Identify which cell holds the provided text, then report its [X, Y] central coordinate. 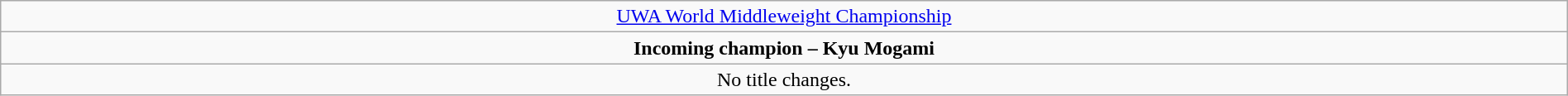
Incoming champion – Kyu Mogami [784, 48]
UWA World Middleweight Championship [784, 17]
No title changes. [784, 79]
